Detect which cell encompasses the target text, then output its [x, y] center coordinate. 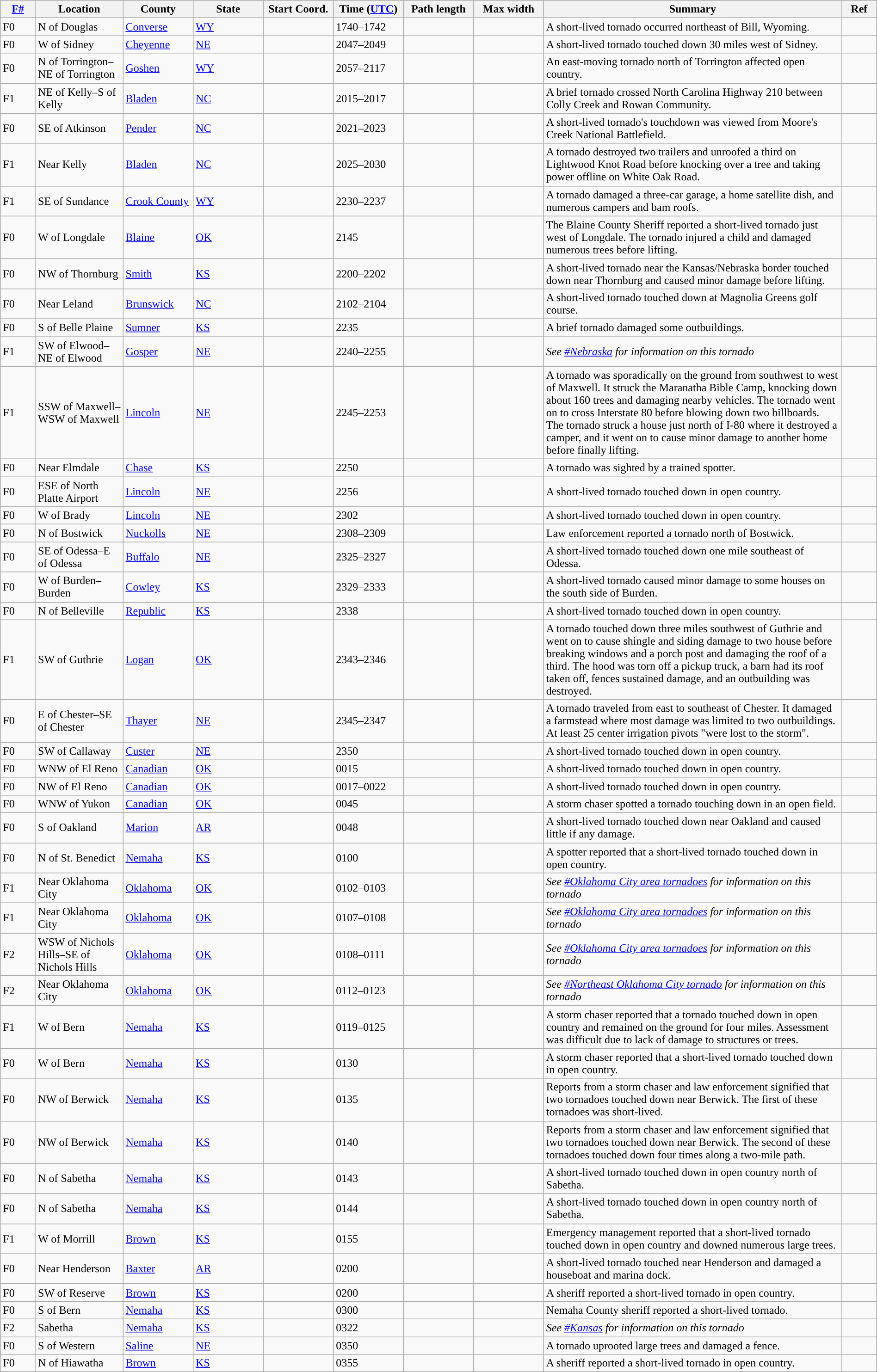
Law enforcement reported a tornado north of Bostwick. [692, 533]
Near Kelly [80, 165]
Location [80, 9]
2343–2346 [369, 659]
A tornado damaged a three-car garage, a home satellite dish, and numerous campers and bam roofs. [692, 201]
SE of Atkinson [80, 129]
Pender [158, 129]
SW of Reserve [80, 1292]
A storm chaser spotted a tornado touching down in an open field. [692, 804]
2025–2030 [369, 165]
0102–0103 [369, 888]
2250 [369, 468]
Custer [158, 751]
Reports from a storm chaser and law enforcement signified that two tornadoes touched down near Berwick. The first of these tornadoes was short-lived. [692, 1100]
0155 [369, 1238]
N of Hiawatha [80, 1363]
SE of Sundance [80, 201]
0143 [369, 1178]
A tornado uprooted large trees and damaged a fence. [692, 1345]
F# [18, 9]
Max width [509, 9]
Near Elmdale [80, 468]
Goshen [158, 68]
WSW of Nichols Hills–SE of Nichols Hills [80, 954]
2230–2237 [369, 201]
Chase [158, 468]
S of Western [80, 1345]
Crook County [158, 201]
Nemaha County sheriff reported a short-lived tornado. [692, 1310]
N of Douglas [80, 27]
WNW of Yukon [80, 804]
SE of Odessa–E of Odessa [80, 557]
2302 [369, 516]
A short-lived tornado touched down at Magnolia Greens golf course. [692, 303]
SW of Guthrie [80, 659]
Time (UTC) [369, 9]
2021–2023 [369, 129]
A short-lived tornado near the Kansas/Nebraska border touched down near Thornburg and caused minor damage before lifting. [692, 274]
2145 [369, 237]
Near Henderson [80, 1269]
Saline [158, 1345]
A brief tornado crossed North Carolina Highway 210 between Colly Creek and Rowan Community. [692, 98]
Logan [158, 659]
County [158, 9]
0045 [369, 804]
1740–1742 [369, 27]
Sabetha [80, 1328]
W of Brady [80, 516]
A short-lived tornado touched near Henderson and damaged a houseboat and marina dock. [692, 1269]
NE of Kelly–S of Kelly [80, 98]
Ref [859, 9]
Path length [438, 9]
2047–2049 [369, 44]
A short-lived tornado touched down one mile southeast of Odessa. [692, 557]
Buffalo [158, 557]
SW of Elwood–NE of Elwood [80, 351]
Emergency management reported that a short-lived tornado touched down in open country and downed numerous large trees. [692, 1238]
Converse [158, 27]
SSW of Maxwell–WSW of Maxwell [80, 413]
S of Belle Plaine [80, 327]
0130 [369, 1064]
Marion [158, 828]
Start Coord. [298, 9]
0100 [369, 857]
W of Sidney [80, 44]
A short-lived tornado occurred northeast of Bill, Wyoming. [692, 27]
0048 [369, 828]
N of St. Benedict [80, 857]
2256 [369, 492]
Summary [692, 9]
2235 [369, 327]
A short-lived tornado caused minor damage to some houses on the south side of Burden. [692, 587]
A short-lived tornado touched down 30 miles west of Sidney. [692, 44]
2200–2202 [369, 274]
Gosper [158, 351]
A short-lived tornado's touchdown was viewed from Moore's Creek National Battlefield. [692, 129]
W of Longdale [80, 237]
A spotter reported that a short-lived tornado touched down in open country. [692, 857]
0108–0111 [369, 954]
WNW of El Reno [80, 769]
0107–0108 [369, 918]
2015–2017 [369, 98]
0017–0022 [369, 786]
0355 [369, 1363]
A storm chaser reported that a short-lived tornado touched down in open country. [692, 1064]
N of Belleville [80, 611]
2057–2117 [369, 68]
E of Chester–SE of Chester [80, 721]
ESE of North Platte Airport [80, 492]
See #Nebraska for information on this tornado [692, 351]
N of Torrington–NE of Torrington [80, 68]
W of Burden–Burden [80, 587]
Nuckolls [158, 533]
2345–2347 [369, 721]
See #Kansas for information on this tornado [692, 1328]
2102–2104 [369, 303]
0015 [369, 769]
0350 [369, 1345]
2329–2333 [369, 587]
Cheyenne [158, 44]
0112–0123 [369, 991]
NW of El Reno [80, 786]
Baxter [158, 1269]
Blaine [158, 237]
Thayer [158, 721]
2240–2255 [369, 351]
N of Bostwick [80, 533]
2325–2327 [369, 557]
A tornado destroyed two trailers and unroofed a third on Lightwood Knot Road before knocking over a tree and taking power offline on White Oak Road. [692, 165]
2245–2253 [369, 413]
0322 [369, 1328]
0140 [369, 1142]
Smith [158, 274]
2338 [369, 611]
State [229, 9]
S of Oakland [80, 828]
S of Bern [80, 1310]
A short-lived tornado touched down near Oakland and caused little if any damage. [692, 828]
NW of Thornburg [80, 274]
2350 [369, 751]
SW of Callaway [80, 751]
W of Morrill [80, 1238]
2308–2309 [369, 533]
0135 [369, 1100]
Sumner [158, 327]
See #Northeast Oklahoma City tornado for information on this tornado [692, 991]
0144 [369, 1209]
A brief tornado damaged some outbuildings. [692, 327]
0300 [369, 1310]
Cowley [158, 587]
Brunswick [158, 303]
A tornado was sighted by a trained spotter. [692, 468]
Near Leland [80, 303]
0119–0125 [369, 1027]
An east-moving tornado north of Torrington affected open country. [692, 68]
Republic [158, 611]
